Find where the given text appears and provide that cell's center as [X, Y] coordinate. 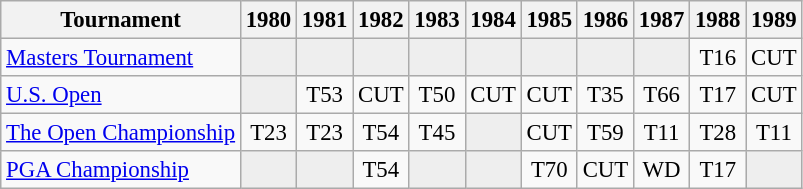
1980 [268, 20]
T66 [661, 95]
1987 [661, 20]
Masters Tournament [121, 58]
1988 [718, 20]
1984 [493, 20]
T16 [718, 58]
T59 [605, 133]
PGA Championship [121, 170]
Tournament [121, 20]
WD [661, 170]
T35 [605, 95]
1989 [774, 20]
1985 [549, 20]
T50 [437, 95]
1983 [437, 20]
T70 [549, 170]
1986 [605, 20]
1982 [381, 20]
The Open Championship [121, 133]
T53 [325, 95]
T45 [437, 133]
1981 [325, 20]
T28 [718, 133]
U.S. Open [121, 95]
